Output the [x, y] coordinate of the center of the cell containing the given text.  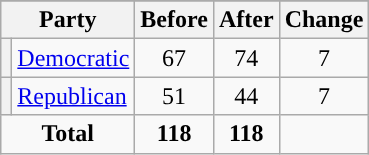
Change [324, 20]
51 [174, 96]
44 [246, 96]
Total [68, 134]
Party [68, 20]
Democratic [74, 58]
Before [174, 20]
67 [174, 58]
After [246, 20]
74 [246, 58]
Republican [74, 96]
